Detect which cell encompasses the target text, then output its (X, Y) center coordinate. 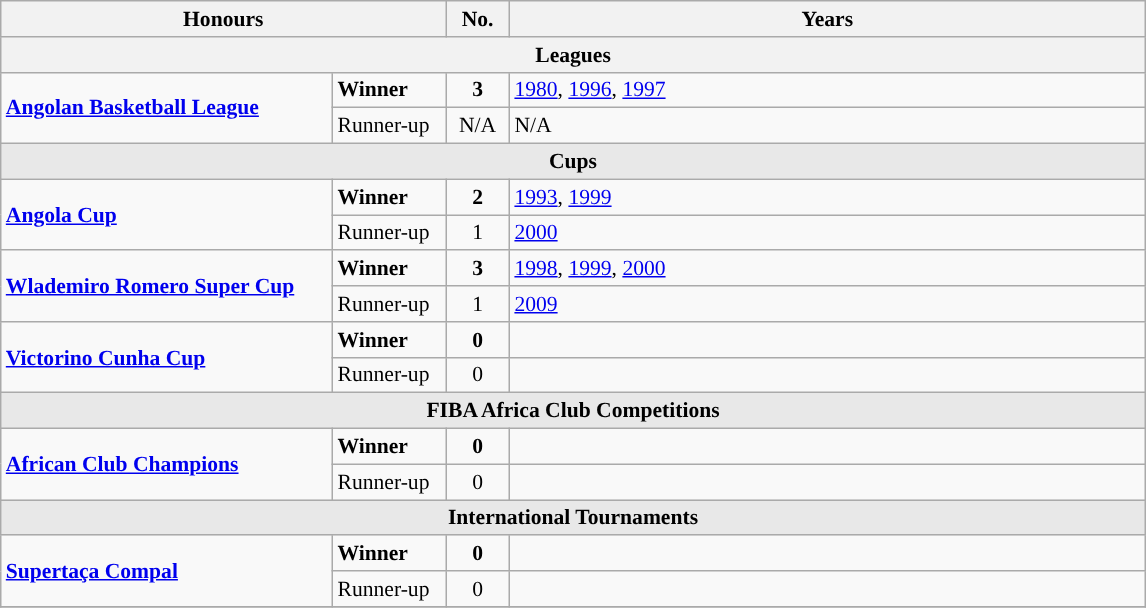
African Club Champions (167, 464)
2 (478, 197)
FIBA Africa Club Competitions (574, 411)
Cups (574, 162)
1993, 1999 (827, 197)
2009 (827, 304)
Wlademiro Romero Super Cup (167, 286)
International Tournaments (574, 518)
1980, 1996, 1997 (827, 90)
Supertaça Compal (167, 572)
Years (827, 19)
Leagues (574, 55)
Honours (224, 19)
2000 (827, 233)
No. (478, 19)
Victorino Cunha Cup (167, 358)
Angolan Basketball League (167, 108)
1998, 1999, 2000 (827, 269)
Angola Cup (167, 214)
